Output the (X, Y) coordinate of the center of the cell containing the given text.  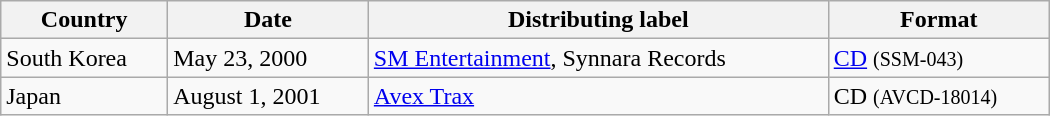
May 23, 2000 (268, 58)
SM Entertainment, Synnara Records (598, 58)
Japan (84, 96)
CD (SSM-043) (938, 58)
Avex Trax (598, 96)
Distributing label (598, 20)
August 1, 2001 (268, 96)
South Korea (84, 58)
Format (938, 20)
Date (268, 20)
Country (84, 20)
CD (AVCD-18014) (938, 96)
